From the cell containing the given text, extract its center point as (X, Y) coordinate. 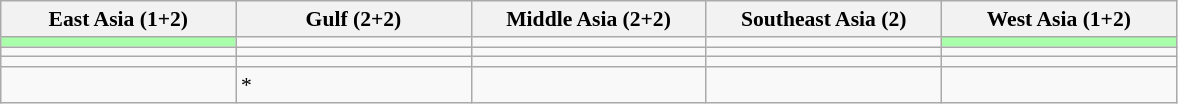
Gulf (2+2) (354, 19)
West Asia (1+2) (1058, 19)
Southeast Asia (2) (824, 19)
East Asia (1+2) (118, 19)
* (354, 85)
Middle Asia (2+2) (588, 19)
